Extract the (x, y) coordinate from the center of the cell holding the provided text.  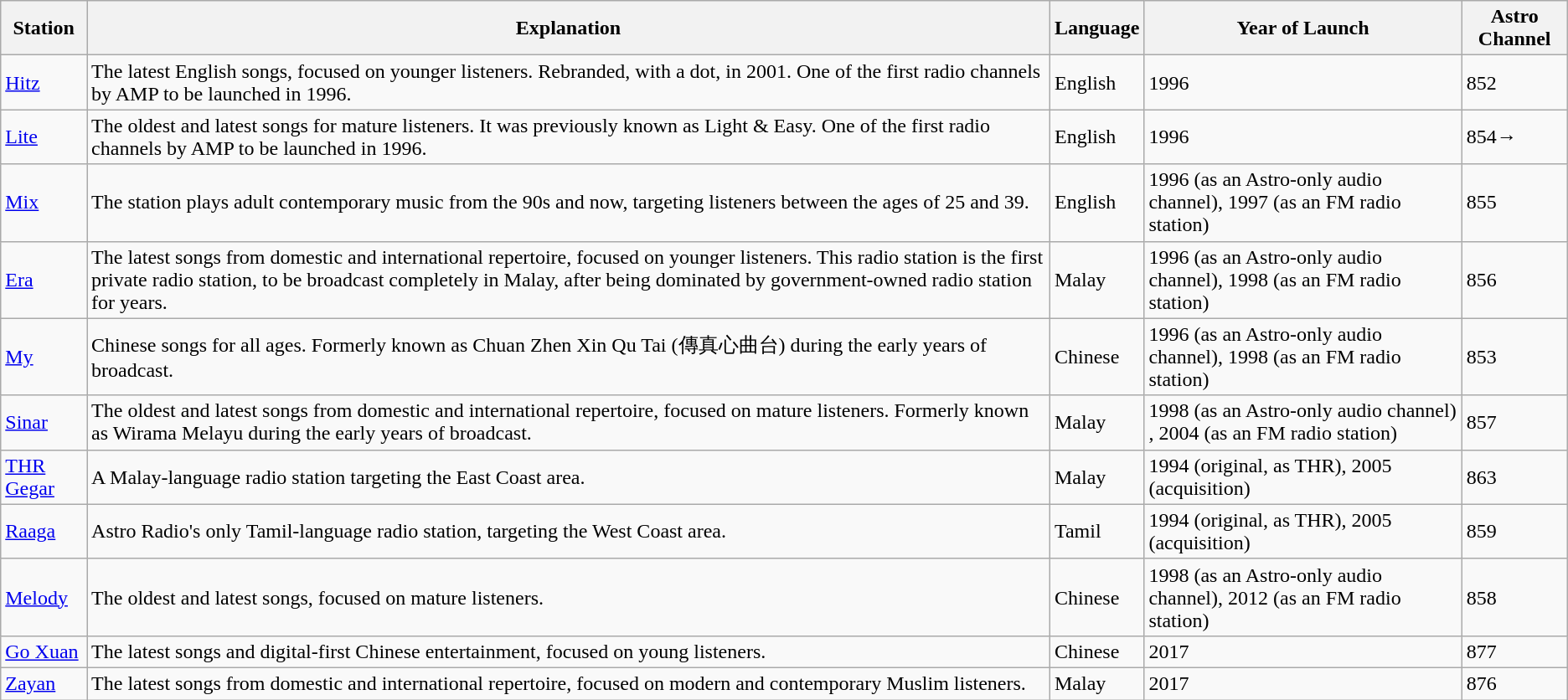
The latest songs from domestic and international repertoire, focused on modern and contemporary Muslim listeners. (569, 683)
Melody (44, 597)
The station plays adult contemporary music from the 90s and now, targeting listeners between the ages of 25 and 39. (569, 203)
855 (1514, 203)
853 (1514, 357)
Mix (44, 203)
Tamil (1096, 531)
A Malay-language radio station targeting the East Coast area. (569, 477)
Go Xuan (44, 651)
1998 (as an Astro-only audio channel) , 2004 (as an FM radio station) (1303, 422)
Year of Launch (1303, 28)
1998 (as an Astro-only audio channel), 2012 (as an FM radio station) (1303, 597)
Sinar (44, 422)
876 (1514, 683)
THR Gegar (44, 477)
Lite (44, 137)
Station (44, 28)
Raaga (44, 531)
The latest songs and digital-first Chinese entertainment, focused on young listeners. (569, 651)
Astro Channel (1514, 28)
877 (1514, 651)
Zayan (44, 683)
Chinese songs for all ages. Formerly known as Chuan Zhen Xin Qu Tai (傳真心曲台) during the early years of broadcast. (569, 357)
Language (1096, 28)
Hitz (44, 82)
854→ (1514, 137)
852 (1514, 82)
857 (1514, 422)
The oldest and latest songs, focused on mature listeners. (569, 597)
Astro Radio's only Tamil-language radio station, targeting the West Coast area. (569, 531)
My (44, 357)
Explanation (569, 28)
1996 (as an Astro-only audio channel), 1997 (as an FM radio station) (1303, 203)
859 (1514, 531)
Era (44, 280)
863 (1514, 477)
858 (1514, 597)
856 (1514, 280)
